Scan for the cell matching the given text and deliver its (X, Y) coordinate at center. 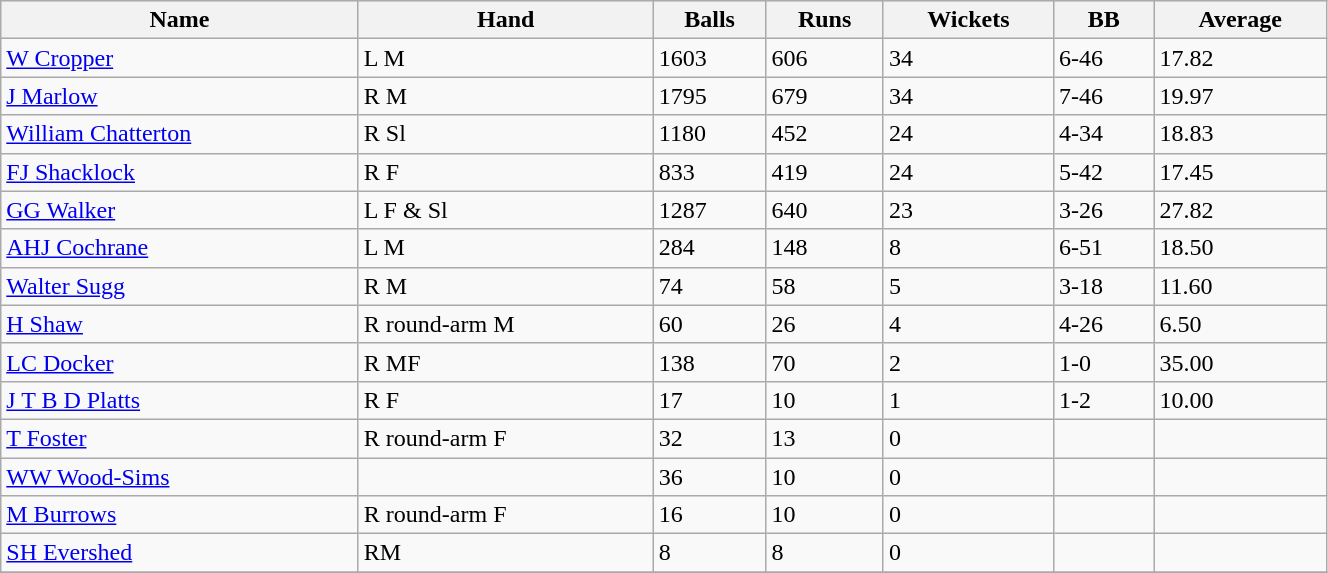
5-42 (1103, 172)
L F & Sl (506, 210)
27.82 (1240, 210)
148 (824, 248)
26 (824, 324)
1795 (710, 96)
FJ Shacklock (180, 172)
BB (1103, 20)
J Marlow (180, 96)
R MF (506, 362)
H Shaw (180, 324)
5 (968, 286)
284 (710, 248)
SH Evershed (180, 553)
Walter Sugg (180, 286)
3-18 (1103, 286)
1-2 (1103, 400)
6-46 (1103, 58)
RM (506, 553)
58 (824, 286)
R Sl (506, 134)
AHJ Cochrane (180, 248)
23 (968, 210)
T Foster (180, 438)
17 (710, 400)
Runs (824, 20)
36 (710, 477)
4-34 (1103, 134)
70 (824, 362)
WW Wood-Sims (180, 477)
R round-arm M (506, 324)
13 (824, 438)
833 (710, 172)
3-26 (1103, 210)
4 (968, 324)
17.45 (1240, 172)
6-51 (1103, 248)
M Burrows (180, 515)
419 (824, 172)
32 (710, 438)
LC Docker (180, 362)
74 (710, 286)
7-46 (1103, 96)
Balls (710, 20)
10.00 (1240, 400)
6.50 (1240, 324)
GG Walker (180, 210)
William Chatterton (180, 134)
35.00 (1240, 362)
1603 (710, 58)
606 (824, 58)
679 (824, 96)
18.83 (1240, 134)
19.97 (1240, 96)
Average (1240, 20)
11.60 (1240, 286)
W Cropper (180, 58)
16 (710, 515)
138 (710, 362)
1-0 (1103, 362)
1 (968, 400)
1287 (710, 210)
640 (824, 210)
2 (968, 362)
4-26 (1103, 324)
452 (824, 134)
17.82 (1240, 58)
Name (180, 20)
60 (710, 324)
1180 (710, 134)
Wickets (968, 20)
18.50 (1240, 248)
Hand (506, 20)
J T B D Platts (180, 400)
